Locate the cell with the specified text and output its (x, y) center coordinate. 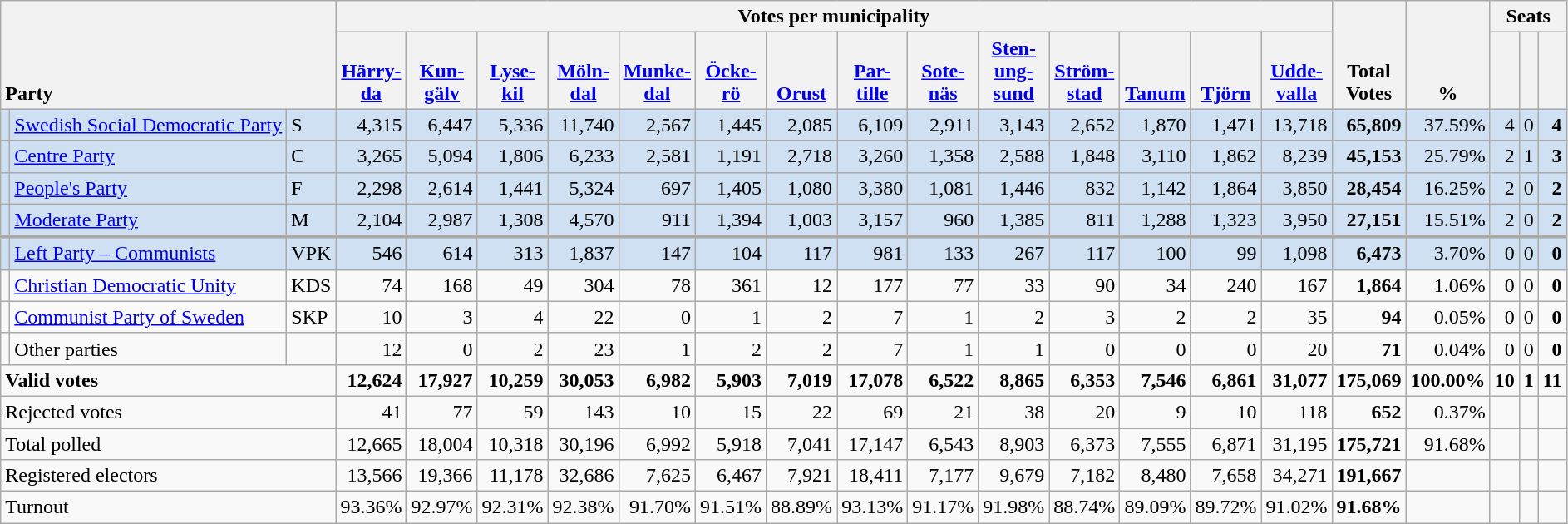
10,318 (512, 443)
Sten- ung- sund (1014, 71)
2,911 (943, 125)
100.00% (1448, 380)
1,358 (943, 156)
147 (657, 254)
10,259 (512, 380)
13,566 (371, 476)
38 (1014, 412)
5,324 (584, 188)
304 (584, 285)
1,471 (1225, 125)
7,555 (1156, 443)
Total Votes (1368, 55)
1,446 (1014, 188)
2,567 (657, 125)
19,366 (442, 476)
17,078 (873, 380)
74 (371, 285)
Left Party – Communists (148, 254)
6,373 (1084, 443)
M (311, 220)
Valid votes (168, 380)
KDS (311, 285)
Tjörn (1225, 71)
811 (1084, 220)
5,918 (732, 443)
2,614 (442, 188)
11,740 (584, 125)
1.06% (1448, 285)
Orust (801, 71)
89.72% (1225, 507)
8,239 (1297, 156)
361 (732, 285)
88.89% (801, 507)
1,288 (1156, 220)
Kun- gälv (442, 71)
21 (943, 412)
104 (732, 254)
9,679 (1014, 476)
981 (873, 254)
3,380 (873, 188)
11 (1552, 380)
0.37% (1448, 412)
Swedish Social Democratic Party (148, 125)
2,581 (657, 156)
33 (1014, 285)
3.70% (1448, 254)
133 (943, 254)
92.31% (512, 507)
614 (442, 254)
1,385 (1014, 220)
Udde- valla (1297, 71)
91.02% (1297, 507)
118 (1297, 412)
27,151 (1368, 220)
6,353 (1084, 380)
191,667 (1368, 476)
Party (168, 55)
45,153 (1368, 156)
832 (1084, 188)
6,233 (584, 156)
35 (1297, 317)
16.25% (1448, 188)
3,265 (371, 156)
177 (873, 285)
F (311, 188)
15.51% (1448, 220)
91.70% (657, 507)
0.04% (1448, 349)
100 (1156, 254)
99 (1225, 254)
546 (371, 254)
Möln- dal (584, 71)
1,003 (801, 220)
911 (657, 220)
6,992 (657, 443)
1,806 (512, 156)
7,019 (801, 380)
15 (732, 412)
2,987 (442, 220)
2,298 (371, 188)
Par- tille (873, 71)
6,982 (657, 380)
5,903 (732, 380)
1,142 (1156, 188)
S (311, 125)
17,147 (873, 443)
49 (512, 285)
Registered electors (168, 476)
91.98% (1014, 507)
1,441 (512, 188)
78 (657, 285)
3,850 (1297, 188)
4,570 (584, 220)
30,053 (584, 380)
6,467 (732, 476)
12,665 (371, 443)
18,004 (442, 443)
7,921 (801, 476)
1,080 (801, 188)
Lyse- kil (512, 71)
Öcke- rö (732, 71)
1,081 (943, 188)
1,870 (1156, 125)
143 (584, 412)
6,522 (943, 380)
2,104 (371, 220)
7,658 (1225, 476)
91.51% (732, 507)
5,094 (442, 156)
7,546 (1156, 380)
32,686 (584, 476)
69 (873, 412)
17,927 (442, 380)
Härry- da (371, 71)
6,109 (873, 125)
Rejected votes (168, 412)
Turnout (168, 507)
88.74% (1084, 507)
7,625 (657, 476)
37.59% (1448, 125)
12,624 (371, 380)
1,191 (732, 156)
C (311, 156)
41 (371, 412)
Other parties (148, 349)
2,652 (1084, 125)
3,260 (873, 156)
Votes per municipality (834, 17)
31,195 (1297, 443)
People's Party (148, 188)
Sote- näs (943, 71)
652 (1368, 412)
Communist Party of Sweden (148, 317)
6,861 (1225, 380)
240 (1225, 285)
71 (1368, 349)
Christian Democratic Unity (148, 285)
93.36% (371, 507)
5,336 (512, 125)
6,871 (1225, 443)
3,143 (1014, 125)
2,588 (1014, 156)
59 (512, 412)
6,473 (1368, 254)
1,308 (512, 220)
Centre Party (148, 156)
697 (657, 188)
13,718 (1297, 125)
VPK (311, 254)
8,480 (1156, 476)
Seats (1528, 17)
Munke- dal (657, 71)
34 (1156, 285)
1,098 (1297, 254)
18,411 (873, 476)
8,865 (1014, 380)
89.09% (1156, 507)
1,862 (1225, 156)
313 (512, 254)
175,069 (1368, 380)
31,077 (1297, 380)
Moderate Party (148, 220)
25.79% (1448, 156)
SKP (311, 317)
3,157 (873, 220)
65,809 (1368, 125)
92.97% (442, 507)
92.38% (584, 507)
93.13% (873, 507)
34,271 (1297, 476)
7,041 (801, 443)
3,950 (1297, 220)
94 (1368, 317)
% (1448, 55)
28,454 (1368, 188)
2,085 (801, 125)
Ström- stad (1084, 71)
1,445 (732, 125)
6,543 (943, 443)
1,405 (732, 188)
6,447 (442, 125)
30,196 (584, 443)
168 (442, 285)
91.17% (943, 507)
7,177 (943, 476)
1,323 (1225, 220)
267 (1014, 254)
Tanum (1156, 71)
90 (1084, 285)
3,110 (1156, 156)
0.05% (1448, 317)
9 (1156, 412)
11,178 (512, 476)
4,315 (371, 125)
960 (943, 220)
1,848 (1084, 156)
7,182 (1084, 476)
175,721 (1368, 443)
23 (584, 349)
Total polled (168, 443)
167 (1297, 285)
1,394 (732, 220)
8,903 (1014, 443)
2,718 (801, 156)
1,837 (584, 254)
